Find where the given text appears and provide that cell's center as (x, y) coordinate. 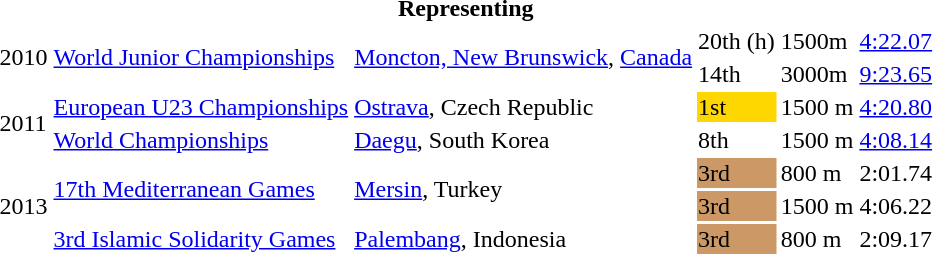
Moncton, New Brunswick, Canada (524, 58)
8th (737, 140)
3rd Islamic Solidarity Games (201, 239)
Daegu, South Korea (524, 140)
Palembang, Indonesia (524, 239)
European U23 Championships (201, 107)
3000m (817, 74)
1500m (817, 41)
1st (737, 107)
World Championships (201, 140)
14th (737, 74)
World Junior Championships (201, 58)
Mersin, Turkey (524, 190)
20th (h) (737, 41)
17th Mediterranean Games (201, 190)
Ostrava, Czech Republic (524, 107)
